Extract the [X, Y] coordinate from the center of the cell holding the provided text.  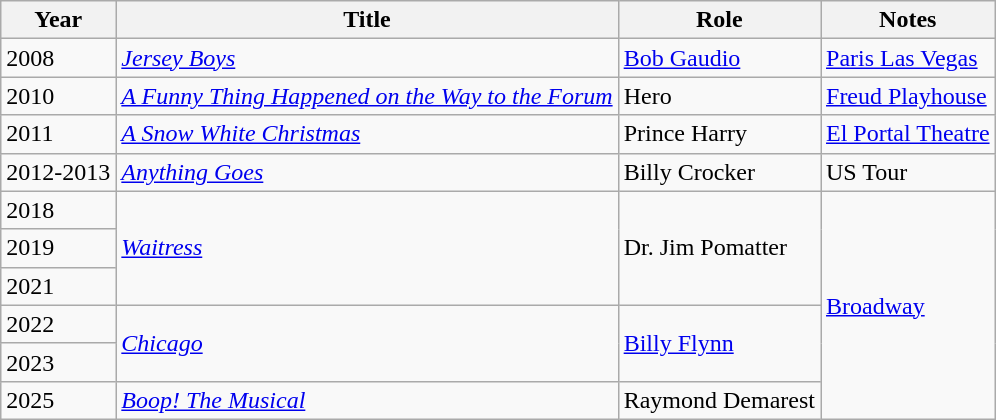
2025 [58, 400]
Anything Goes [367, 172]
Chicago [367, 343]
Billy Crocker [719, 172]
Raymond Demarest [719, 400]
2023 [58, 362]
Prince Harry [719, 134]
Paris Las Vegas [908, 58]
Notes [908, 20]
2008 [58, 58]
Role [719, 20]
Bob Gaudio [719, 58]
A Snow White Christmas [367, 134]
2012-2013 [58, 172]
Dr. Jim Pomatter [719, 248]
El Portal Theatre [908, 134]
Boop! The Musical [367, 400]
2021 [58, 286]
2022 [58, 324]
2011 [58, 134]
US Tour [908, 172]
Freud Playhouse [908, 96]
2018 [58, 210]
Billy Flynn [719, 343]
Waitress [367, 248]
2010 [58, 96]
Broadway [908, 305]
A Funny Thing Happened on the Way to the Forum [367, 96]
Title [367, 20]
Year [58, 20]
Jersey Boys [367, 58]
2019 [58, 248]
Hero [719, 96]
